Locate the cell with the specified text and output its [X, Y] center coordinate. 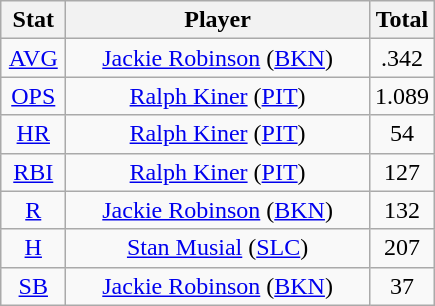
.342 [402, 58]
AVG [34, 58]
127 [402, 172]
Player [218, 20]
RBI [34, 172]
Total [402, 20]
R [34, 210]
Stat [34, 20]
OPS [34, 96]
HR [34, 134]
Stan Musial (SLC) [218, 248]
37 [402, 286]
H [34, 248]
SB [34, 286]
54 [402, 134]
207 [402, 248]
132 [402, 210]
1.089 [402, 96]
